Locate the cell with the specified text and output its [X, Y] center coordinate. 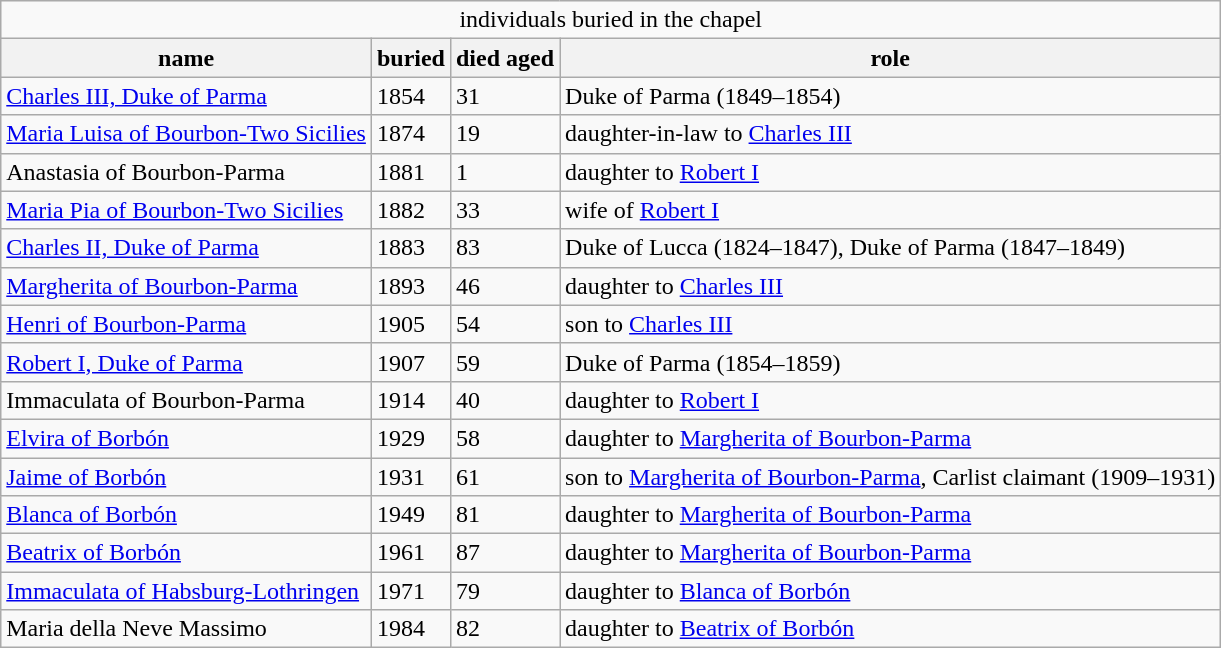
1883 [410, 248]
daughter-in-law to Charles III [890, 134]
79 [504, 591]
1881 [410, 172]
daughter to Beatrix of Borbón [890, 629]
wife of Robert I [890, 210]
Blanca of Borbón [186, 515]
61 [504, 477]
1874 [410, 134]
Anastasia of Bourbon-Parma [186, 172]
1929 [410, 438]
Duke of Parma (1849–1854) [890, 96]
1882 [410, 210]
Robert I, Duke of Parma [186, 362]
31 [504, 96]
Immaculata of Bourbon-Parma [186, 400]
19 [504, 134]
54 [504, 324]
Maria della Neve Massimo [186, 629]
Elvira of Borbón [186, 438]
Maria Luisa of Bourbon-Two Sicilies [186, 134]
1 [504, 172]
46 [504, 286]
1949 [410, 515]
name [186, 58]
Charles III, Duke of Parma [186, 96]
1984 [410, 629]
1914 [410, 400]
1905 [410, 324]
83 [504, 248]
Jaime of Borbón [186, 477]
Duke of Lucca (1824–1847), Duke of Parma (1847–1849) [890, 248]
Charles II, Duke of Parma [186, 248]
Maria Pia of Bourbon-Two Sicilies [186, 210]
1931 [410, 477]
1961 [410, 553]
Beatrix of Borbón [186, 553]
81 [504, 515]
son to Margherita of Bourbon-Parma, Carlist claimant (1909–1931) [890, 477]
1854 [410, 96]
Henri of Bourbon-Parma [186, 324]
buried [410, 58]
daughter to Charles III [890, 286]
individuals buried in the chapel [611, 20]
Duke of Parma (1854–1859) [890, 362]
1971 [410, 591]
died aged [504, 58]
33 [504, 210]
Immaculata of Habsburg-Lothringen [186, 591]
59 [504, 362]
1907 [410, 362]
58 [504, 438]
daughter to Blanca of Borbón [890, 591]
40 [504, 400]
son to Charles III [890, 324]
87 [504, 553]
82 [504, 629]
role [890, 58]
1893 [410, 286]
Margherita of Bourbon-Parma [186, 286]
